Search for the cell housing the specified text and yield its (X, Y) center coordinate. 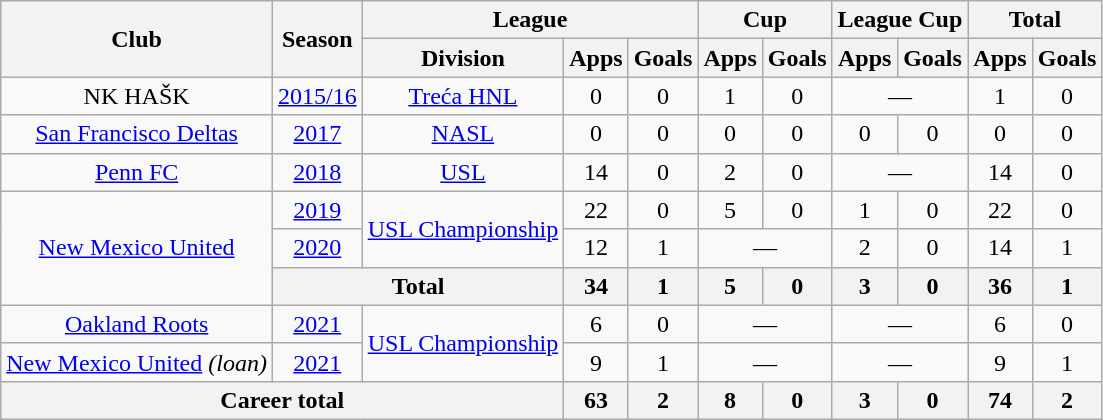
New Mexico United (loan) (137, 362)
2019 (317, 210)
NASL (463, 134)
League Cup (900, 20)
NK HAŠK (137, 96)
2018 (317, 172)
2015/16 (317, 96)
League (530, 20)
New Mexico United (137, 248)
Oakland Roots (137, 324)
12 (596, 248)
Division (463, 58)
34 (596, 286)
2017 (317, 134)
San Francisco Deltas (137, 134)
Career total (282, 400)
Season (317, 39)
2020 (317, 248)
USL (463, 172)
Club (137, 39)
8 (730, 400)
Cup (765, 20)
Treća HNL (463, 96)
36 (1000, 286)
Penn FC (137, 172)
74 (1000, 400)
63 (596, 400)
